Pinpoint the cell where the given text exists, returning its [x, y] midpoint coordinate. 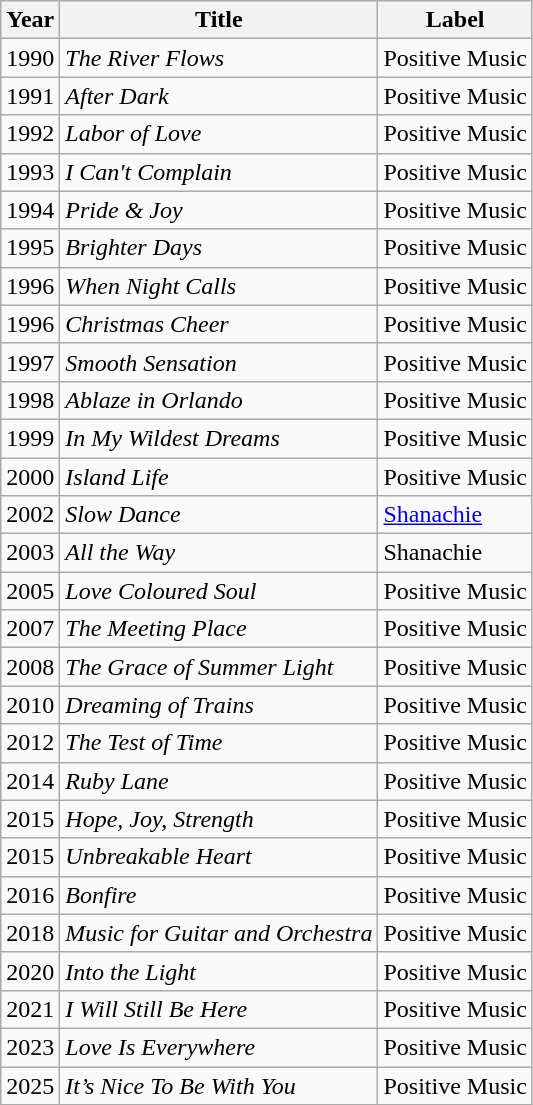
2007 [30, 629]
Hope, Joy, Strength [219, 819]
The Meeting Place [219, 629]
Title [219, 20]
Dreaming of Trains [219, 705]
2023 [30, 1047]
The Grace of Summer Light [219, 667]
2012 [30, 743]
After Dark [219, 96]
Year [30, 20]
Label [455, 20]
The River Flows [219, 58]
1990 [30, 58]
2008 [30, 667]
2018 [30, 933]
1993 [30, 172]
All the Way [219, 553]
1997 [30, 362]
2010 [30, 705]
Ablaze in Orlando [219, 400]
When Night Calls [219, 286]
2005 [30, 591]
I Can't Complain [219, 172]
I Will Still Be Here [219, 1009]
1995 [30, 248]
Music for Guitar and Orchestra [219, 933]
The Test of Time [219, 743]
2021 [30, 1009]
Love Coloured Soul [219, 591]
Slow Dance [219, 515]
Island Life [219, 477]
Bonfire [219, 895]
It’s Nice To Be With You [219, 1085]
2003 [30, 553]
Unbreakable Heart [219, 857]
Ruby Lane [219, 781]
2014 [30, 781]
2002 [30, 515]
In My Wildest Dreams [219, 438]
Into the Light [219, 971]
1991 [30, 96]
2016 [30, 895]
1998 [30, 400]
2000 [30, 477]
Christmas Cheer [219, 324]
1994 [30, 210]
2025 [30, 1085]
Love Is Everywhere [219, 1047]
2020 [30, 971]
Pride & Joy [219, 210]
Labor of Love [219, 134]
Smooth Sensation [219, 362]
1999 [30, 438]
1992 [30, 134]
Brighter Days [219, 248]
